Return the (X, Y) coordinate for the center point of the cell that contains the specified text.  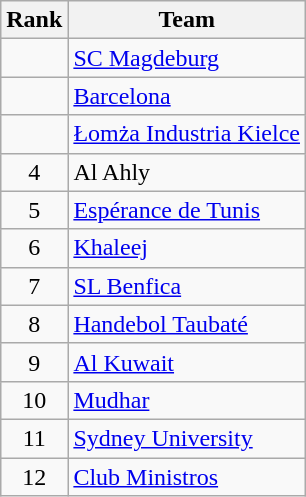
5 (34, 210)
10 (34, 400)
SC Magdeburg (187, 58)
6 (34, 248)
11 (34, 438)
Sydney University (187, 438)
8 (34, 324)
Team (187, 20)
Al Kuwait (187, 362)
Rank (34, 20)
Łomża Industria Kielce (187, 134)
4 (34, 172)
Barcelona (187, 96)
Al Ahly (187, 172)
9 (34, 362)
SL Benfica (187, 286)
Khaleej (187, 248)
Club Ministros (187, 477)
12 (34, 477)
Espérance de Tunis (187, 210)
7 (34, 286)
Handebol Taubaté (187, 324)
Mudhar (187, 400)
